Locate the cell with the specified text and output its (x, y) center coordinate. 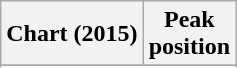
Peakposition (189, 34)
Chart (2015) (72, 34)
